Provide the (x, y) coordinate of the cell's center where the given text is located.  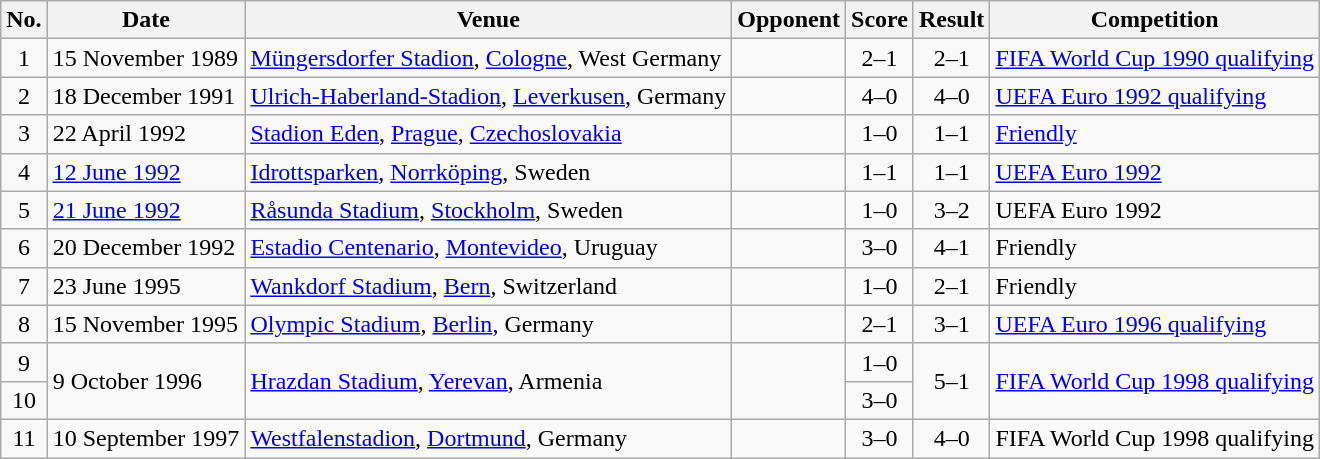
23 June 1995 (146, 286)
Result (951, 20)
FIFA World Cup 1990 qualifying (1155, 58)
Opponent (789, 20)
Hrazdan Stadium, Yerevan, Armenia (488, 381)
10 September 1997 (146, 438)
Date (146, 20)
15 November 1995 (146, 324)
7 (24, 286)
1 (24, 58)
Idrottsparken, Norrköping, Sweden (488, 172)
4 (24, 172)
Olympic Stadium, Berlin, Germany (488, 324)
5 (24, 210)
22 April 1992 (146, 134)
12 June 1992 (146, 172)
15 November 1989 (146, 58)
11 (24, 438)
No. (24, 20)
2 (24, 96)
Score (880, 20)
Müngersdorfer Stadion, Cologne, West Germany (488, 58)
Competition (1155, 20)
9 (24, 362)
Råsunda Stadium, Stockholm, Sweden (488, 210)
21 June 1992 (146, 210)
Estadio Centenario, Montevideo, Uruguay (488, 248)
UEFA Euro 1992 qualifying (1155, 96)
Wankdorf Stadium, Bern, Switzerland (488, 286)
3–1 (951, 324)
Ulrich-Haberland-Stadion, Leverkusen, Germany (488, 96)
3–2 (951, 210)
Stadion Eden, Prague, Czechoslovakia (488, 134)
4–1 (951, 248)
20 December 1992 (146, 248)
Westfalenstadion, Dortmund, Germany (488, 438)
18 December 1991 (146, 96)
3 (24, 134)
9 October 1996 (146, 381)
10 (24, 400)
8 (24, 324)
Venue (488, 20)
5–1 (951, 381)
6 (24, 248)
UEFA Euro 1996 qualifying (1155, 324)
